Detect which cell encompasses the target text, then output its [X, Y] center coordinate. 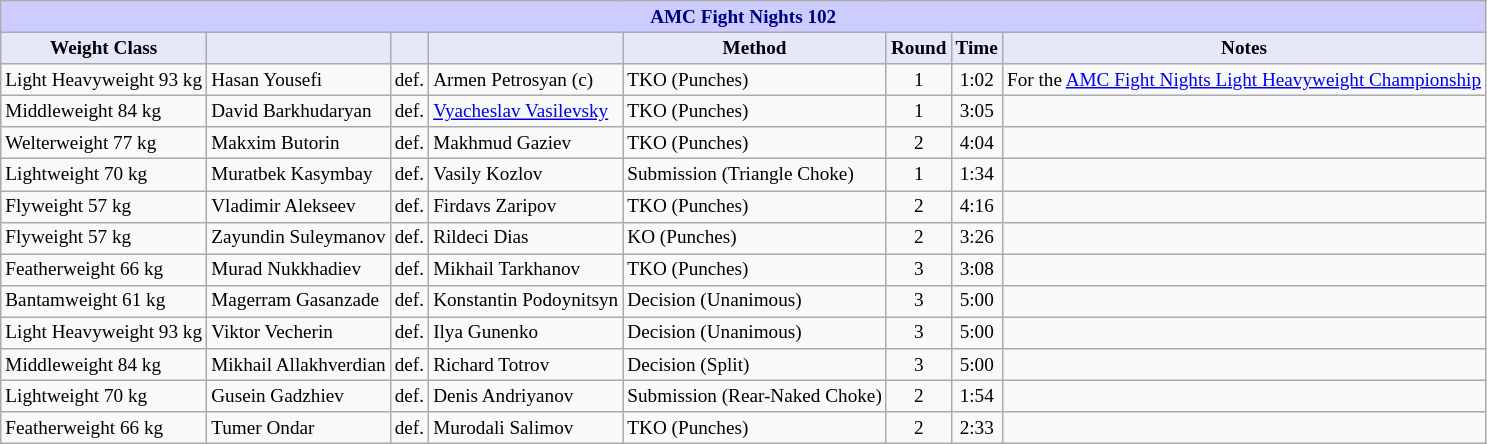
Makhmud Gaziev [526, 143]
Weight Class [104, 48]
Decision (Split) [755, 365]
Murad Nukkhadiev [298, 270]
For the AMC Fight Nights Light Heavyweight Championship [1244, 80]
Viktor Vecherin [298, 333]
Welterweight 77 kg [104, 143]
Time [976, 48]
Gusein Gadzhiev [298, 396]
AMC Fight Nights 102 [744, 17]
Zayundin Suleymanov [298, 238]
Vasily Kozlov [526, 175]
Submission (Triangle Choke) [755, 175]
David Barkhudaryan [298, 111]
Tumer Ondar [298, 428]
4:04 [976, 143]
1:34 [976, 175]
3:08 [976, 270]
Denis Andriyanov [526, 396]
Hasan Yousefi [298, 80]
Firdavs Zaripov [526, 206]
Method [755, 48]
KO (Punches) [755, 238]
Muratbek Kasymbay [298, 175]
2:33 [976, 428]
Bantamweight 61 kg [104, 301]
Vladimir Alekseev [298, 206]
Magerram Gasanzade [298, 301]
Richard Totrov [526, 365]
Makxim Butorin [298, 143]
Mikhail Tarkhanov [526, 270]
3:26 [976, 238]
Rildeci Dias [526, 238]
1:02 [976, 80]
Notes [1244, 48]
Submission (Rear-Naked Choke) [755, 396]
Mikhail Allakhverdian [298, 365]
Round [918, 48]
Konstantin Podoynitsyn [526, 301]
Armen Petrosyan (c) [526, 80]
Vyacheslav Vasilevsky [526, 111]
1:54 [976, 396]
Ilya Gunenko [526, 333]
3:05 [976, 111]
Murodali Salimov [526, 428]
4:16 [976, 206]
